Identify which cell holds the provided text, then report its [X, Y] central coordinate. 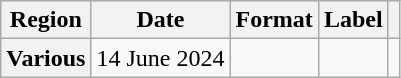
Various [46, 58]
Format [274, 20]
Date [160, 20]
Region [46, 20]
Label [353, 20]
14 June 2024 [160, 58]
